Determine the (X, Y) coordinate at the center of the cell enclosing the given text.  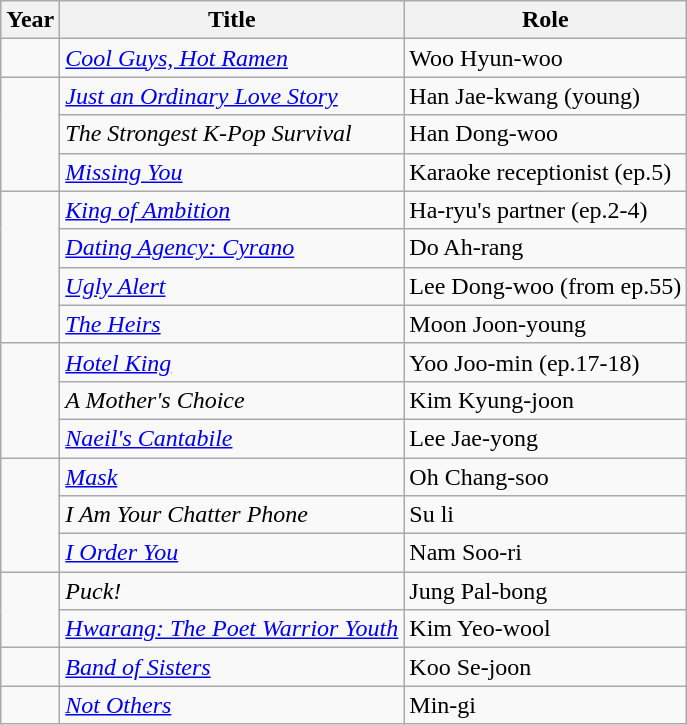
Ha-ryu's partner (ep.2-4) (546, 210)
Jung Pal-bong (546, 591)
A Mother's Choice (232, 400)
Do Ah-rang (546, 248)
Puck! (232, 591)
Lee Dong-woo (from ep.55) (546, 286)
The Strongest K-Pop Survival (232, 134)
Nam Soo-ri (546, 553)
Min-gi (546, 705)
Han Dong-woo (546, 134)
Koo Se-joon (546, 667)
Role (546, 20)
Ugly Alert (232, 286)
Karaoke receptionist (ep.5) (546, 172)
The Heirs (232, 324)
King of Ambition (232, 210)
I Am Your Chatter Phone (232, 515)
Lee Jae-yong (546, 438)
Just an Ordinary Love Story (232, 96)
Hwarang: The Poet Warrior Youth (232, 629)
I Order You (232, 553)
Kim Yeo-wool (546, 629)
Su li (546, 515)
Band of Sisters (232, 667)
Title (232, 20)
Missing You (232, 172)
Moon Joon-young (546, 324)
Han Jae-kwang (young) (546, 96)
Dating Agency: Cyrano (232, 248)
Not Others (232, 705)
Mask (232, 477)
Woo Hyun-woo (546, 58)
Naeil's Cantabile (232, 438)
Year (30, 20)
Cool Guys, Hot Ramen (232, 58)
Kim Kyung-joon (546, 400)
Hotel King (232, 362)
Yoo Joo-min (ep.17-18) (546, 362)
Oh Chang-soo (546, 477)
